Search for the cell housing the specified text and yield its [x, y] center coordinate. 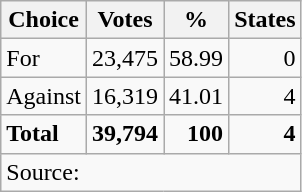
Votes [124, 20]
Choice [44, 20]
23,475 [124, 58]
Source: [151, 172]
0 [265, 58]
41.01 [196, 96]
For [44, 58]
39,794 [124, 134]
States [265, 20]
% [196, 20]
100 [196, 134]
Against [44, 96]
16,319 [124, 96]
58.99 [196, 58]
Total [44, 134]
